Pinpoint the cell where the given text exists, returning its (x, y) midpoint coordinate. 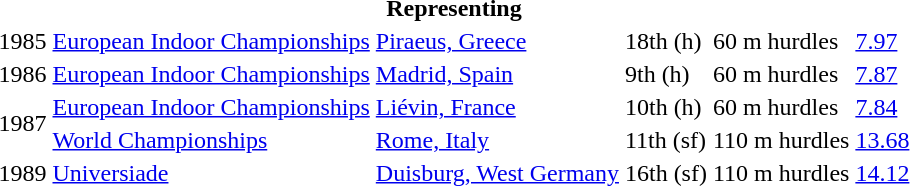
9th (h) (666, 74)
110 m hurdles (780, 140)
Piraeus, Greece (497, 41)
18th (h) (666, 41)
World Championships (211, 140)
11th (sf) (666, 140)
Rome, Italy (497, 140)
Liévin, France (497, 107)
Madrid, Spain (497, 74)
10th (h) (666, 107)
